Identify which cell holds the provided text, then report its (X, Y) central coordinate. 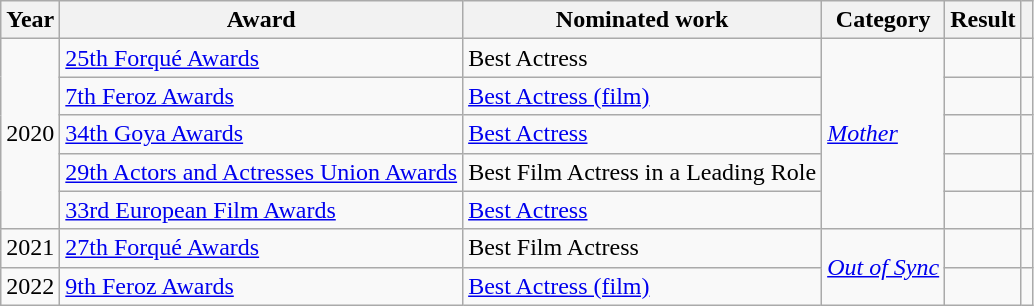
Result (983, 20)
25th Forqué Awards (262, 58)
Out of Sync (884, 267)
29th Actors and Actresses Union Awards (262, 172)
7th Feroz Awards (262, 96)
Category (884, 20)
Best Film Actress (642, 248)
Award (262, 20)
2020 (30, 134)
34th Goya Awards (262, 134)
Mother (884, 134)
2021 (30, 248)
Nominated work (642, 20)
Year (30, 20)
2022 (30, 286)
33rd European Film Awards (262, 210)
Best Film Actress in a Leading Role (642, 172)
9th Feroz Awards (262, 286)
27th Forqué Awards (262, 248)
